Determine the [X, Y] coordinate at the center of the cell enclosing the given text.  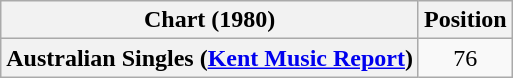
76 [465, 58]
Australian Singles (Kent Music Report) [210, 58]
Position [465, 20]
Chart (1980) [210, 20]
